Scan for the cell matching the given text and deliver its (X, Y) coordinate at center. 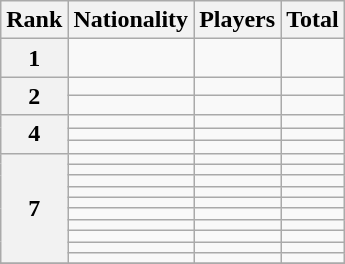
Rank (34, 20)
Players (238, 20)
Total (313, 20)
1 (34, 58)
2 (34, 96)
7 (34, 208)
Nationality (131, 20)
4 (34, 134)
